Provide the [X, Y] coordinate of the cell's center where the given text is located.  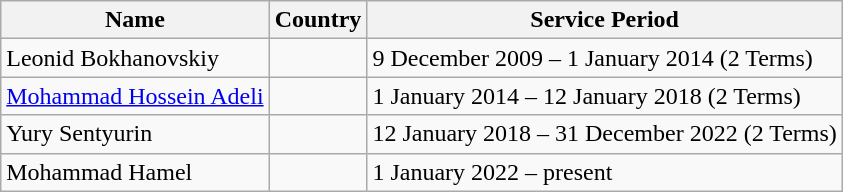
1 January 2022 – present [605, 172]
Mohammad Hossein Adeli [135, 96]
9 December 2009 – 1 January 2014 (2 Terms) [605, 58]
Service Period [605, 20]
Yury Sentyurin [135, 134]
12 January 2018 – 31 December 2022 (2 Terms) [605, 134]
Leonid Bokhanovskiy [135, 58]
Country [318, 20]
Mohammad Hamel [135, 172]
1 January 2014 – 12 January 2018 (2 Terms) [605, 96]
Name [135, 20]
